Provide the (x, y) coordinate of the cell's center where the given text is located.  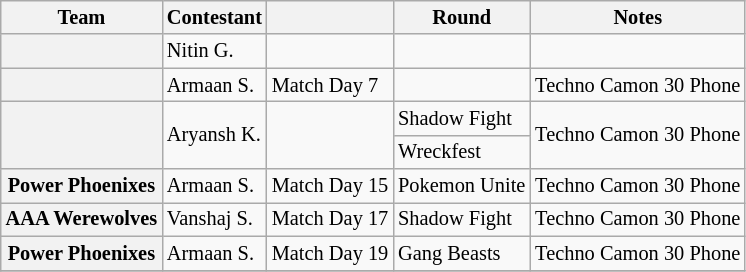
Team (82, 17)
Vanshaj S. (214, 219)
Match Day 19 (330, 253)
Nitin G. (214, 51)
Match Day 17 (330, 219)
Notes (638, 17)
Gang Beasts (462, 253)
AAA Werewolves (82, 219)
Match Day 15 (330, 186)
Wreckfest (462, 152)
Contestant (214, 17)
Match Day 7 (330, 85)
Pokemon Unite (462, 186)
Round (462, 17)
Aryansh K. (214, 134)
